Locate the cell with the specified text and output its [X, Y] center coordinate. 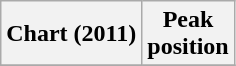
Chart (2011) [72, 34]
Peakposition [188, 34]
